Return (X, Y) of the center of cell containing provided text 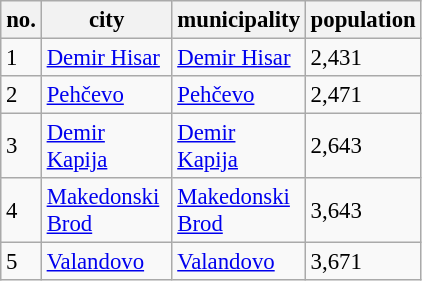
3,643 (363, 210)
3 (22, 146)
3,671 (363, 262)
2,431 (363, 58)
municipality (238, 20)
city (106, 20)
1 (22, 58)
2,471 (363, 95)
5 (22, 262)
population (363, 20)
2 (22, 95)
2,643 (363, 146)
4 (22, 210)
no. (22, 20)
